Capture the cell that displays the provided text and extract its [X, Y] central coordinate. 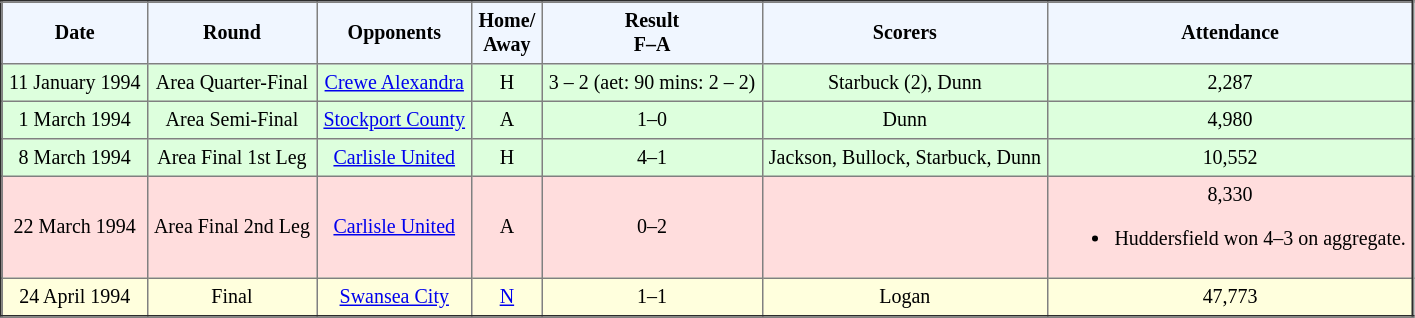
11 January 1994 [75, 83]
Area Quarter-Final [232, 83]
1–0 [652, 120]
Jackson, Bullock, Starbuck, Dunn [905, 158]
2,287 [1231, 83]
1–1 [652, 297]
N [507, 297]
Starbuck (2), Dunn [905, 83]
Logan [905, 297]
Home/Away [507, 33]
Date [75, 33]
Area Semi-Final [232, 120]
0–2 [652, 226]
Swansea City [394, 297]
ResultF–A [652, 33]
Opponents [394, 33]
10,552 [1231, 158]
22 March 1994 [75, 226]
Dunn [905, 120]
8 March 1994 [75, 158]
Round [232, 33]
24 April 1994 [75, 297]
47,773 [1231, 297]
Stockport County [394, 120]
Attendance [1231, 33]
Crewe Alexandra [394, 83]
4–1 [652, 158]
3 – 2 (aet: 90 mins: 2 – 2) [652, 83]
4,980 [1231, 120]
Area Final 2nd Leg [232, 226]
1 March 1994 [75, 120]
Final [232, 297]
8,330Huddersfield won 4–3 on aggregate. [1231, 226]
Area Final 1st Leg [232, 158]
Scorers [905, 33]
